Return [X, Y] of the center of cell containing provided text 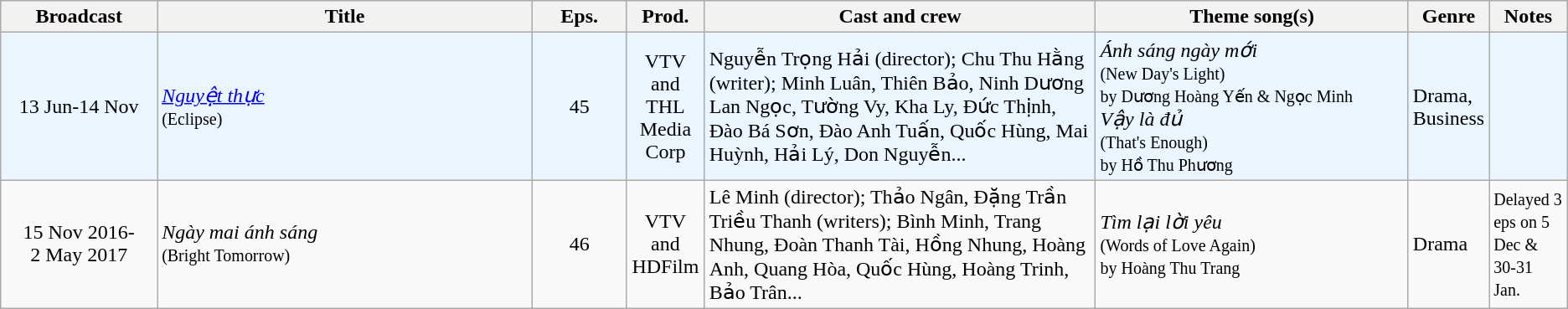
Nguyệt thực (Eclipse) [345, 106]
Broadcast [79, 17]
Genre [1448, 17]
Theme song(s) [1251, 17]
VTV and HDFilm [665, 245]
Drama [1448, 245]
Title [345, 17]
Ánh sáng ngày mới (New Day's Light)by Dương Hoàng Yến & Ngọc MinhVậy là đủ (That's Enough)by Hồ Thu Phương [1251, 106]
Delayed 3 eps on 5 Dec & 30-31 Jan. [1529, 245]
45 [580, 106]
VTV and THL Media Corp [665, 106]
Tìm lại lời yêu (Words of Love Again)by Hoàng Thu Trang [1251, 245]
Notes [1529, 17]
15 Nov 2016-2 May 2017 [79, 245]
Drama, Business [1448, 106]
Prod. [665, 17]
Ngày mai ánh sáng (Bright Tomorrow) [345, 245]
Cast and crew [900, 17]
Eps. [580, 17]
46 [580, 245]
13 Jun-14 Nov [79, 106]
